Identify which cell holds the provided text, then report its [x, y] central coordinate. 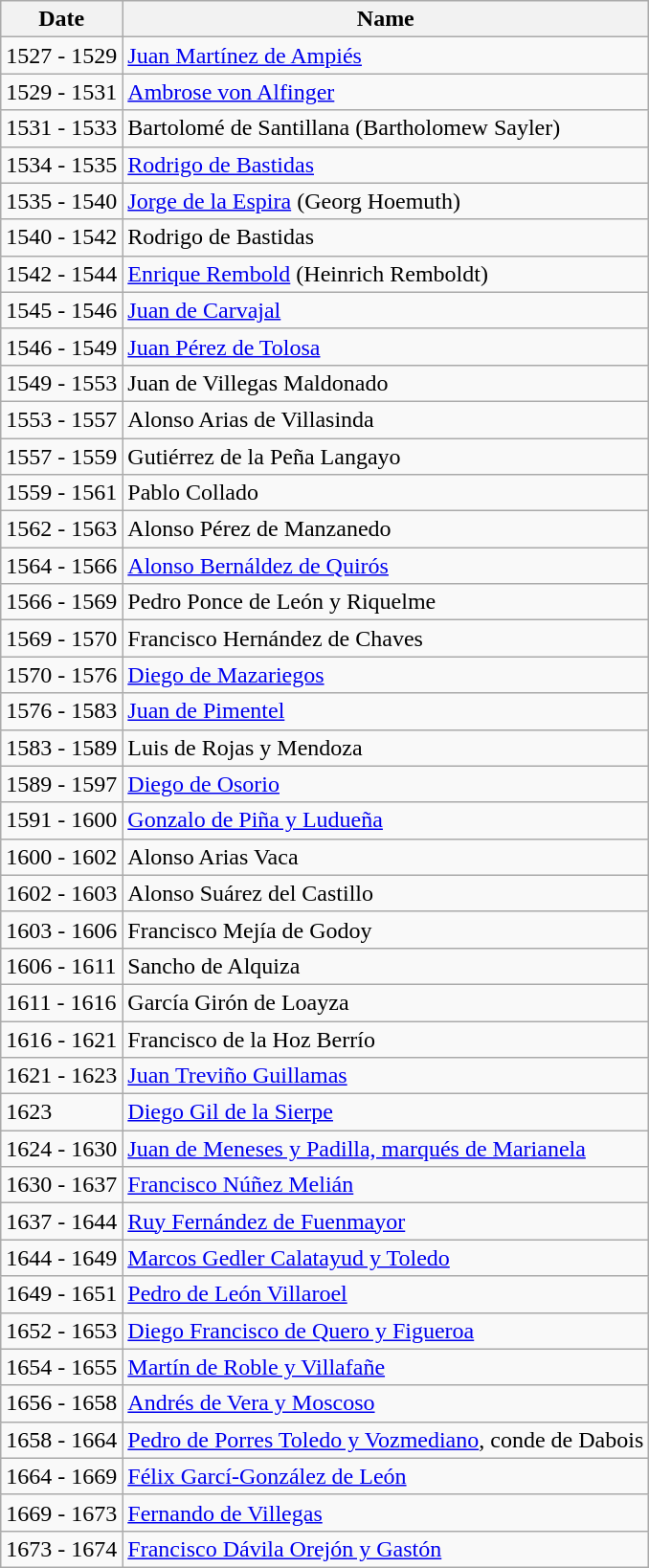
Enrique Rembold (Heinrich Remboldt) [386, 274]
Francisco Mejía de Godoy [386, 930]
Pedro Ponce de León y Riquelme [386, 602]
1542 - 1544 [61, 274]
Gonzalo de Piña y Ludueña [386, 820]
Francisco Núñez Melián [386, 1185]
Diego de Mazariegos [386, 675]
Andrés de Vera y Moscoso [386, 1403]
1656 - 1658 [61, 1403]
1669 - 1673 [61, 1512]
Ambrose von Alfinger [386, 92]
Juan de Pimentel [386, 711]
1616 - 1621 [61, 1039]
Name [386, 19]
Juan de Meneses y Padilla, marqués de Marianela [386, 1149]
1549 - 1553 [61, 383]
Juan Treviño Guillamas [386, 1076]
1531 - 1533 [61, 128]
Francisco de la Hoz Berrío [386, 1039]
1576 - 1583 [61, 711]
1637 - 1644 [61, 1221]
1623 [61, 1112]
Alonso Arias Vaca [386, 857]
1557 - 1559 [61, 457]
1529 - 1531 [61, 92]
1569 - 1570 [61, 638]
Jorge de la Espira (Georg Hoemuth) [386, 201]
Francisco Hernández de Chaves [386, 638]
1527 - 1529 [61, 56]
1644 - 1649 [61, 1258]
1535 - 1540 [61, 201]
1566 - 1569 [61, 602]
Félix Garcí-González de León [386, 1476]
1654 - 1655 [61, 1367]
1606 - 1611 [61, 966]
Alonso Suárez del Castillo [386, 893]
Marcos Gedler Calatayud y Toledo [386, 1258]
1649 - 1651 [61, 1294]
Francisco Dávila Orejón y Gastón [386, 1549]
1570 - 1576 [61, 675]
1664 - 1669 [61, 1476]
1603 - 1606 [61, 930]
Alonso Arias de Villasinda [386, 419]
Ruy Fernández de Fuenmayor [386, 1221]
1652 - 1653 [61, 1331]
Fernando de Villegas [386, 1512]
1540 - 1542 [61, 237]
1624 - 1630 [61, 1149]
1589 - 1597 [61, 784]
1559 - 1561 [61, 493]
1591 - 1600 [61, 820]
Bartolomé de Santillana (Bartholomew Sayler) [386, 128]
1564 - 1566 [61, 566]
Date [61, 19]
1546 - 1549 [61, 347]
Alonso Pérez de Manzanedo [386, 529]
Diego de Osorio [386, 784]
Gutiérrez de la Peña Langayo [386, 457]
1534 - 1535 [61, 165]
Pedro de Porres Toledo y Vozmediano, conde de Dabois [386, 1440]
Alonso Bernáldez de Quirós [386, 566]
Sancho de Alquiza [386, 966]
Diego Gil de la Sierpe [386, 1112]
Diego Francisco de Quero y Figueroa [386, 1331]
Juan Pérez de Tolosa [386, 347]
1621 - 1623 [61, 1076]
Juan Martínez de Ampiés [386, 56]
1553 - 1557 [61, 419]
Pedro de León Villaroel [386, 1294]
Juan de Carvajal [386, 310]
1600 - 1602 [61, 857]
1545 - 1546 [61, 310]
Juan de Villegas Maldonado [386, 383]
Martín de Roble y Villafañe [386, 1367]
Pablo Collado [386, 493]
1630 - 1637 [61, 1185]
García Girón de Loayza [386, 1002]
1658 - 1664 [61, 1440]
1562 - 1563 [61, 529]
1673 - 1674 [61, 1549]
1602 - 1603 [61, 893]
Luis de Rojas y Mendoza [386, 748]
1583 - 1589 [61, 748]
1611 - 1616 [61, 1002]
